Search for the cell housing the specified text and yield its [x, y] center coordinate. 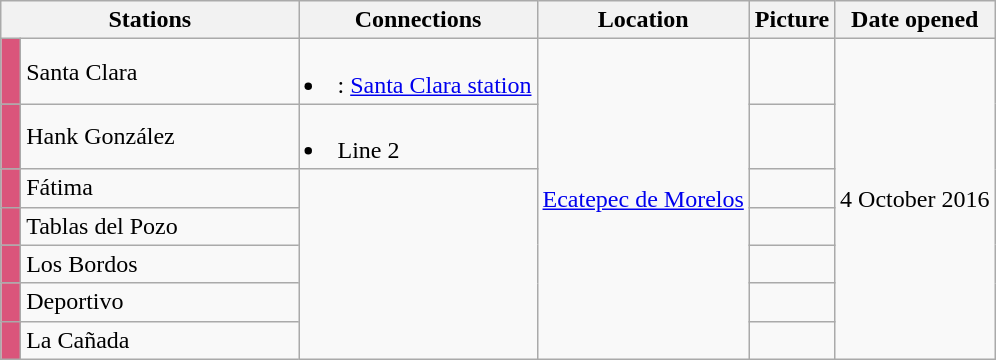
4 October 2016 [915, 199]
Tablas del Pozo [160, 226]
Stations [150, 20]
Santa Clara [160, 72]
Location [643, 20]
Hank González [160, 136]
Fátima [160, 188]
La Cañada [160, 340]
Los Bordos [160, 264]
Deportivo [160, 302]
Ecatepec de Morelos [643, 199]
Date opened [915, 20]
Connections [418, 20]
Line 2 [418, 136]
Picture [792, 20]
: Santa Clara station [418, 72]
